From the cell containing the given text, extract its center point as (x, y) coordinate. 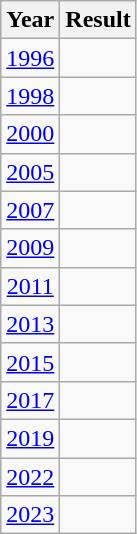
2022 (30, 477)
2013 (30, 324)
2000 (30, 134)
1998 (30, 96)
Result (98, 20)
2017 (30, 400)
2007 (30, 210)
2011 (30, 286)
2023 (30, 515)
1996 (30, 58)
2009 (30, 248)
2015 (30, 362)
Year (30, 20)
2005 (30, 172)
2019 (30, 438)
